For the text-containing cell, return its midpoint in (x, y) coordinate format. 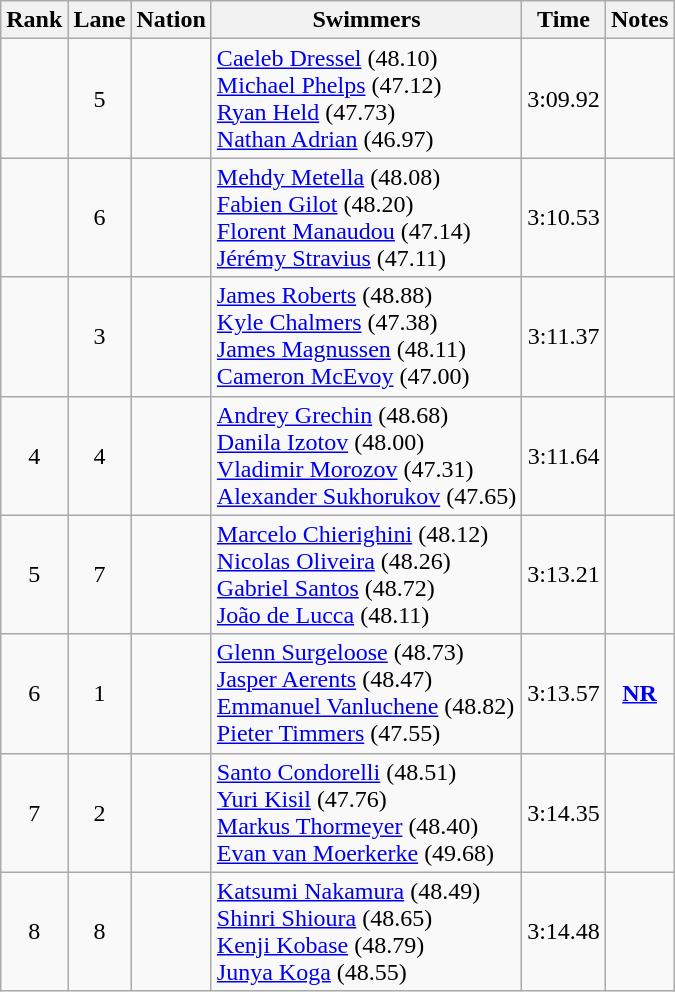
3 (100, 336)
Santo Condorelli (48.51)Yuri Kisil (47.76)Markus Thormeyer (48.40)Evan van Moerkerke (49.68) (366, 812)
Rank (34, 20)
Nation (171, 20)
3:11.37 (564, 336)
Katsumi Nakamura (48.49)Shinri Shioura (48.65)Kenji Kobase (48.79)Junya Koga (48.55) (366, 932)
Swimmers (366, 20)
James Roberts (48.88)Kyle Chalmers (47.38)James Magnussen (48.11)Cameron McEvoy (47.00) (366, 336)
3:09.92 (564, 98)
2 (100, 812)
Caeleb Dressel (48.10)Michael Phelps (47.12)Ryan Held (47.73)Nathan Adrian (46.97) (366, 98)
Lane (100, 20)
3:14.35 (564, 812)
3:13.21 (564, 574)
3:14.48 (564, 932)
Marcelo Chierighini (48.12)Nicolas Oliveira (48.26)Gabriel Santos (48.72)João de Lucca (48.11) (366, 574)
3:11.64 (564, 456)
1 (100, 694)
Glenn Surgeloose (48.73)Jasper Aerents (48.47)Emmanuel Vanluchene (48.82)Pieter Timmers (47.55) (366, 694)
NR (639, 694)
3:13.57 (564, 694)
Notes (639, 20)
3:10.53 (564, 218)
Andrey Grechin (48.68)Danila Izotov (48.00)Vladimir Morozov (47.31)Alexander Sukhorukov (47.65) (366, 456)
Time (564, 20)
Mehdy Metella (48.08)Fabien Gilot (48.20)Florent Manaudou (47.14)Jérémy Stravius (47.11) (366, 218)
